Identify which cell holds the provided text, then report its [x, y] central coordinate. 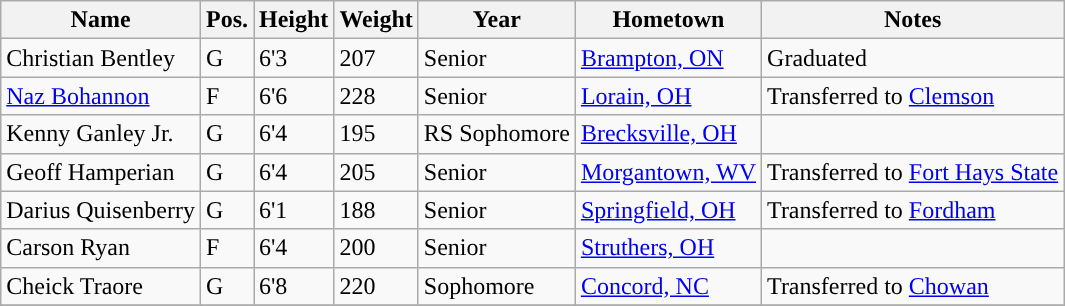
6'8 [294, 286]
Pos. [226, 20]
Concord, NC [668, 286]
Brampton, ON [668, 58]
Transferred to Fordham [913, 210]
Lorain, OH [668, 96]
Transferred to Clemson [913, 96]
Hometown [668, 20]
Notes [913, 20]
Naz Bohannon [101, 96]
220 [376, 286]
200 [376, 248]
Carson Ryan [101, 248]
6'6 [294, 96]
207 [376, 58]
Christian Bentley [101, 58]
Darius Quisenberry [101, 210]
Transferred to Chowan [913, 286]
Brecksville, OH [668, 134]
Sophomore [496, 286]
Struthers, OH [668, 248]
205 [376, 172]
Cheick Traore [101, 286]
Height [294, 20]
Springfield, OH [668, 210]
228 [376, 96]
195 [376, 134]
Year [496, 20]
Geoff Hamperian [101, 172]
Transferred to Fort Hays State [913, 172]
Morgantown, WV [668, 172]
6'3 [294, 58]
Name [101, 20]
6'1 [294, 210]
188 [376, 210]
Weight [376, 20]
RS Sophomore [496, 134]
Graduated [913, 58]
Kenny Ganley Jr. [101, 134]
